Capture the cell that displays the provided text and extract its (x, y) central coordinate. 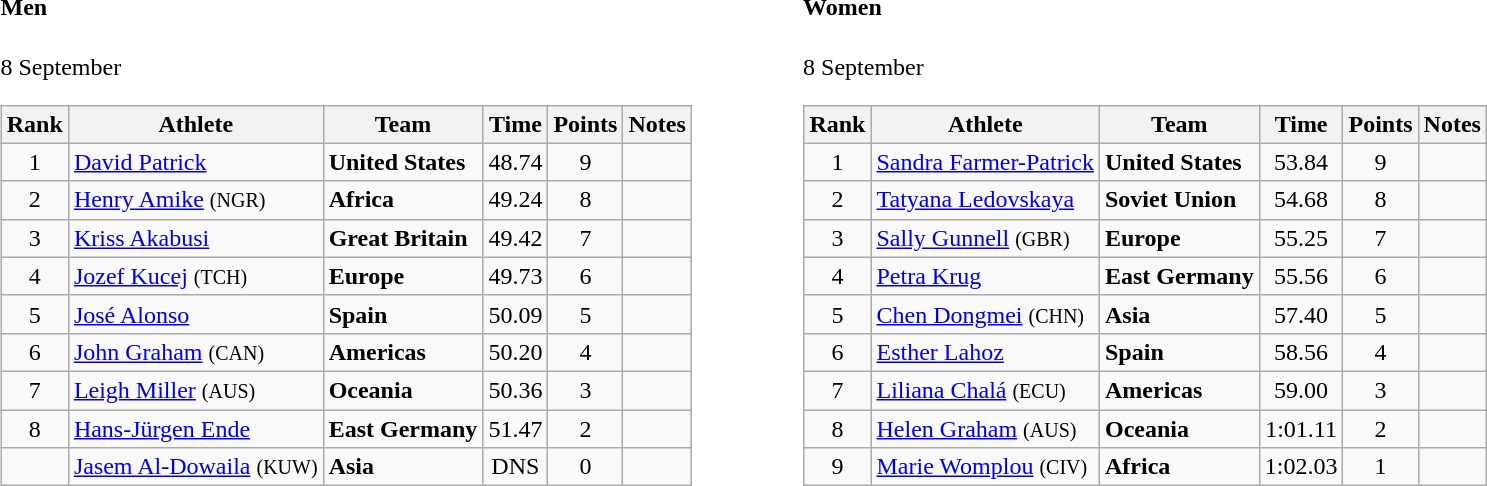
49.42 (516, 238)
Sandra Farmer-Patrick (986, 162)
Soviet Union (1179, 200)
Henry Amike (NGR) (196, 200)
55.56 (1301, 276)
55.25 (1301, 238)
1:02.03 (1301, 467)
Jozef Kucej (TCH) (196, 276)
Kriss Akabusi (196, 238)
49.73 (516, 276)
Jasem Al-Dowaila (KUW) (196, 467)
John Graham (CAN) (196, 352)
Marie Womplou (CIV) (986, 467)
51.47 (516, 429)
DNS (516, 467)
Tatyana Ledovskaya (986, 200)
1:01.11 (1301, 429)
58.56 (1301, 352)
Helen Graham (AUS) (986, 429)
50.20 (516, 352)
Sally Gunnell (GBR) (986, 238)
Hans-Jürgen Ende (196, 429)
José Alonso (196, 314)
Petra Krug (986, 276)
53.84 (1301, 162)
0 (586, 467)
David Patrick (196, 162)
50.36 (516, 390)
48.74 (516, 162)
Great Britain (403, 238)
50.09 (516, 314)
Liliana Chalá (ECU) (986, 390)
Chen Dongmei (CHN) (986, 314)
54.68 (1301, 200)
Leigh Miller (AUS) (196, 390)
49.24 (516, 200)
57.40 (1301, 314)
59.00 (1301, 390)
Esther Lahoz (986, 352)
